For the text-containing cell, return its midpoint in (x, y) coordinate format. 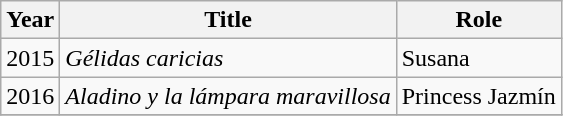
2015 (30, 58)
Aladino y la lámpara maravillosa (228, 96)
Role (478, 20)
Year (30, 20)
Gélidas caricias (228, 58)
Susana (478, 58)
Princess Jazmín (478, 96)
Title (228, 20)
2016 (30, 96)
